For the text-containing cell, return its midpoint in [x, y] coordinate format. 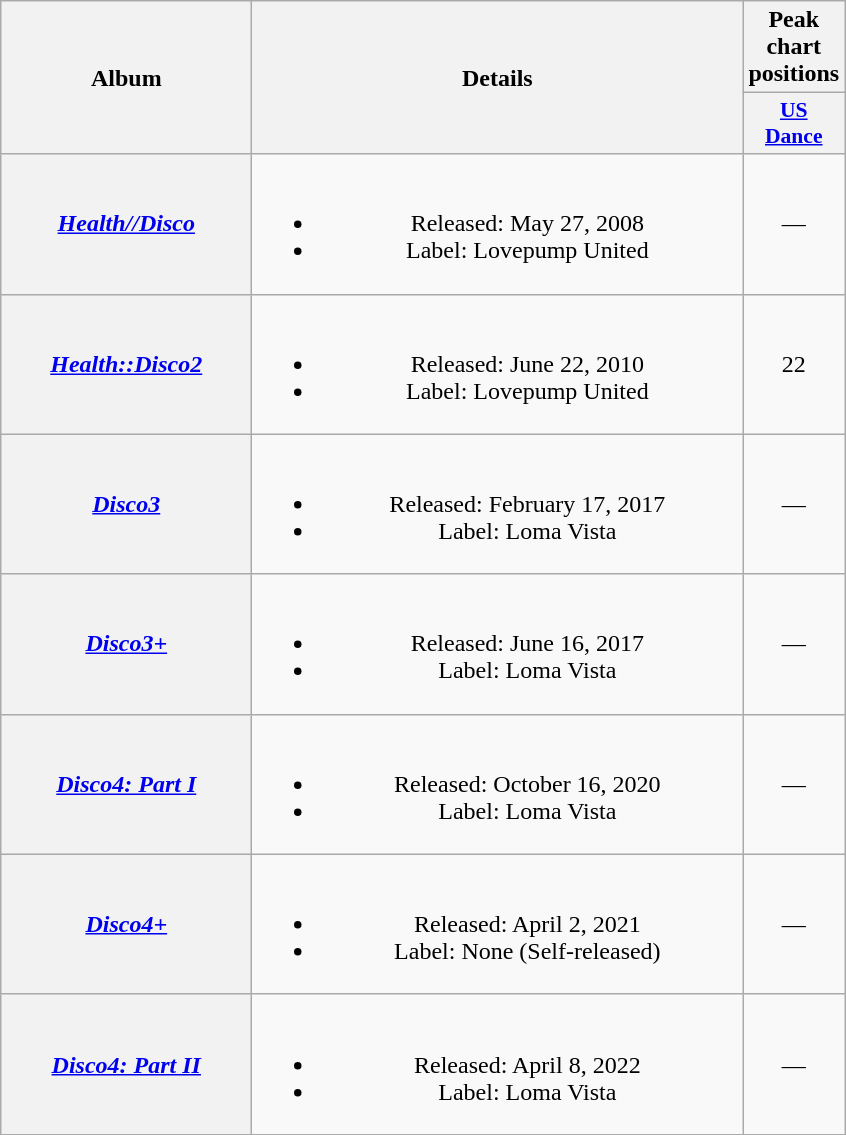
Disco3 [126, 504]
Disco4: Part II [126, 1064]
Disco4: Part I [126, 784]
Disco3+ [126, 644]
Released: October 16, 2020Label: Loma Vista [498, 784]
Health//Disco [126, 224]
Health::Disco2 [126, 364]
Released: April 8, 2022Label: Loma Vista [498, 1064]
Released: April 2, 2021Label: None (Self-released) [498, 924]
Released: February 17, 2017Label: Loma Vista [498, 504]
Released: May 27, 2008Label: Lovepump United [498, 224]
Disco4+ [126, 924]
Released: June 16, 2017Label: Loma Vista [498, 644]
USDance [794, 124]
Album [126, 78]
Peak chart positions [794, 47]
Released: June 22, 2010Label: Lovepump United [498, 364]
22 [794, 364]
Details [498, 78]
